Capture the cell that displays the provided text and extract its [X, Y] central coordinate. 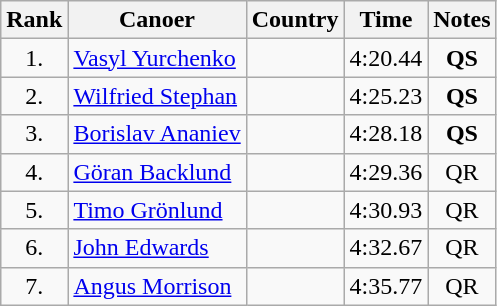
1. [34, 58]
John Edwards [157, 248]
4:32.67 [386, 248]
Angus Morrison [157, 286]
3. [34, 134]
4:28.18 [386, 134]
Timo Grönlund [157, 210]
7. [34, 286]
2. [34, 96]
Göran Backlund [157, 172]
4:30.93 [386, 210]
Rank [34, 20]
5. [34, 210]
4:29.36 [386, 172]
Notes [462, 20]
4:20.44 [386, 58]
Country [295, 20]
4:35.77 [386, 286]
Borislav Ananiev [157, 134]
Wilfried Stephan [157, 96]
4:25.23 [386, 96]
4. [34, 172]
Canoer [157, 20]
Vasyl Yurchenko [157, 58]
6. [34, 248]
Time [386, 20]
